Locate the cell with the specified text and output its (X, Y) center coordinate. 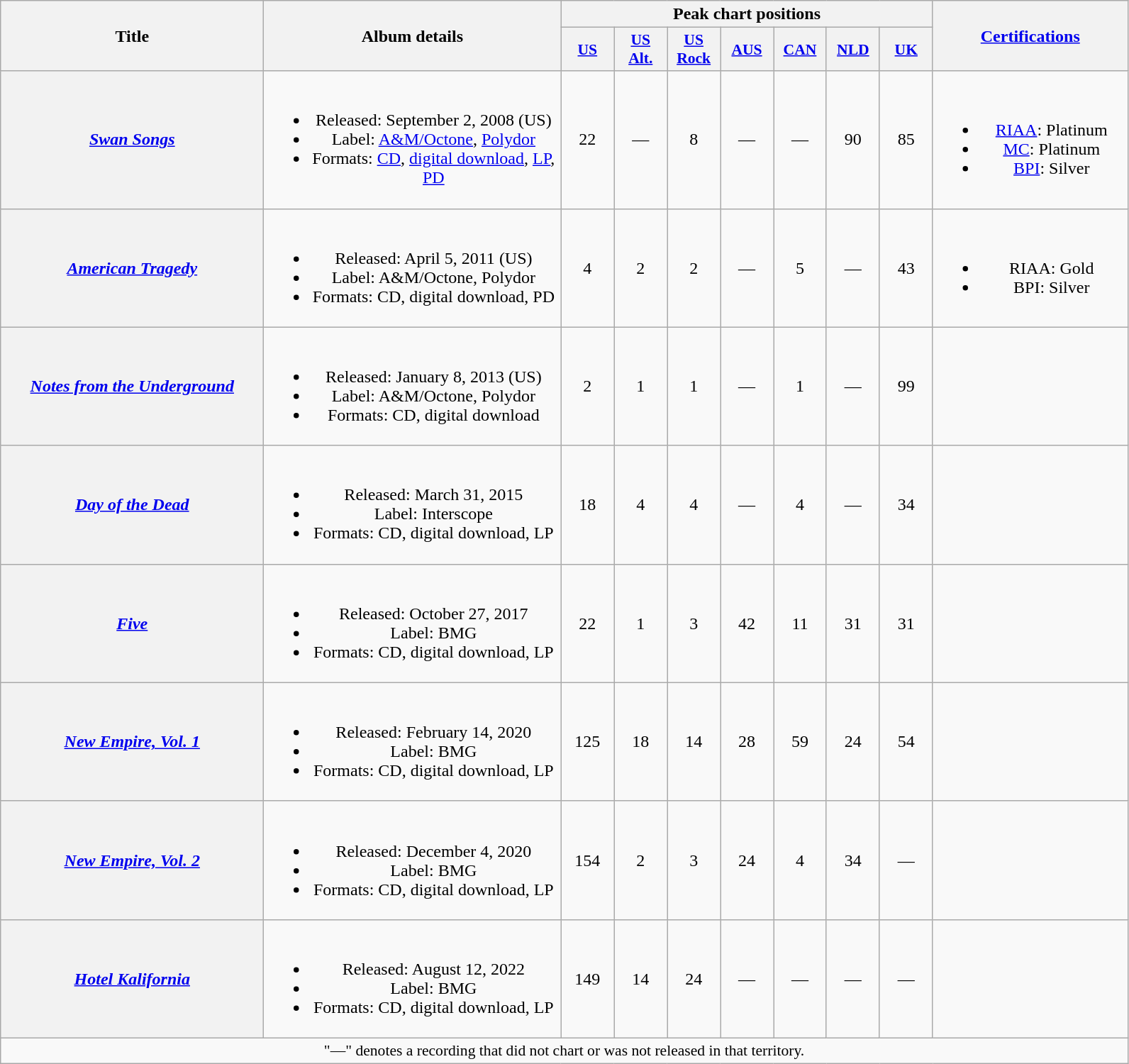
RIAA: PlatinumMC: PlatinumBPI: Silver (1030, 140)
Certifications (1030, 35)
154 (587, 860)
AUS (747, 50)
UK (906, 50)
RIAA: GoldBPI: Silver (1030, 268)
Five (132, 623)
125 (587, 742)
Released: April 5, 2011 (US)Label: A&M/Octone, PolydorFormats: CD, digital download, PD (413, 268)
5 (800, 268)
Released: August 12, 2022Label: BMGFormats: CD, digital download, LP (413, 979)
Released: December 4, 2020Label: BMGFormats: CD, digital download, LP (413, 860)
American Tragedy (132, 268)
Hotel Kalifornia (132, 979)
Peak chart positions (747, 14)
Swan Songs (132, 140)
90 (852, 140)
Notes from the Underground (132, 386)
54 (906, 742)
43 (906, 268)
US (587, 50)
42 (747, 623)
New Empire, Vol. 1 (132, 742)
Released: January 8, 2013 (US)Label: A&M/Octone, PolydorFormats: CD, digital download (413, 386)
149 (587, 979)
Album details (413, 35)
Day of the Dead (132, 505)
11 (800, 623)
New Empire, Vol. 2 (132, 860)
59 (800, 742)
8 (694, 140)
28 (747, 742)
Released: March 31, 2015Label: InterscopeFormats: CD, digital download, LP (413, 505)
CAN (800, 50)
Released: October 27, 2017Label: BMGFormats: CD, digital download, LP (413, 623)
Title (132, 35)
Released: February 14, 2020Label: BMGFormats: CD, digital download, LP (413, 742)
Released: September 2, 2008 (US)Label: A&M/Octone, PolydorFormats: CD, digital download, LP, PD (413, 140)
USAlt. (641, 50)
USRock (694, 50)
"—" denotes a recording that did not chart or was not released in that territory. (564, 1051)
85 (906, 140)
NLD (852, 50)
99 (906, 386)
